Detect which cell encompasses the target text, then output its [x, y] center coordinate. 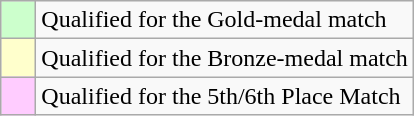
Qualified for the 5th/6th Place Match [225, 96]
Qualified for the Gold-medal match [225, 20]
Qualified for the Bronze-medal match [225, 58]
